Search for the cell housing the specified text and yield its [X, Y] center coordinate. 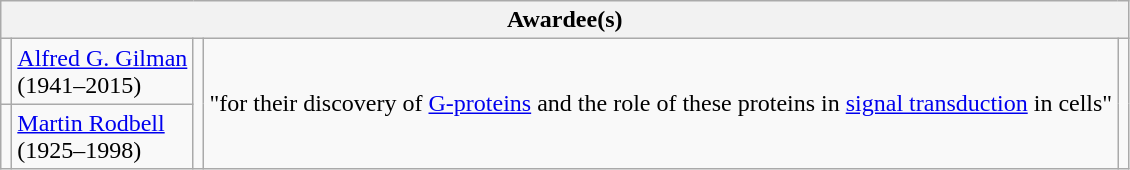
Alfred G. Gilman(1941–2015) [102, 72]
Awardee(s) [565, 20]
"for their discovery of G-proteins and the role of these proteins in signal transduction in cells" [661, 104]
Martin Rodbell(1925–1998) [102, 136]
